Provide the (x, y) coordinate of the cell's center where the given text is located.  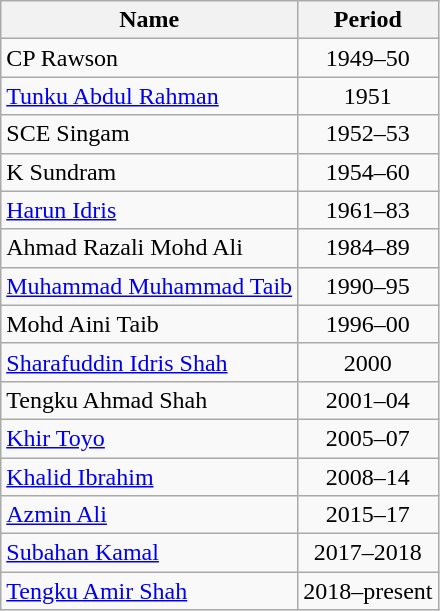
Muhammad Muhammad Taib (150, 286)
1949–50 (368, 58)
Ahmad Razali Mohd Ali (150, 248)
Khalid Ibrahim (150, 477)
1954–60 (368, 172)
Mohd Aini Taib (150, 324)
SCE Singam (150, 134)
Tengku Ahmad Shah (150, 400)
CP Rawson (150, 58)
2015–17 (368, 515)
1952–53 (368, 134)
1996–00 (368, 324)
Sharafuddin Idris Shah (150, 362)
Subahan Kamal (150, 553)
1951 (368, 96)
K Sundram (150, 172)
Name (150, 20)
Tengku Amir Shah (150, 591)
2017–2018 (368, 553)
Khir Toyo (150, 438)
Azmin Ali (150, 515)
Tunku Abdul Rahman (150, 96)
2000 (368, 362)
2008–14 (368, 477)
2005–07 (368, 438)
1961–83 (368, 210)
2018–present (368, 591)
Harun Idris (150, 210)
1984–89 (368, 248)
2001–04 (368, 400)
1990–95 (368, 286)
Period (368, 20)
